Output the (x, y) coordinate of the center of the cell containing the given text.  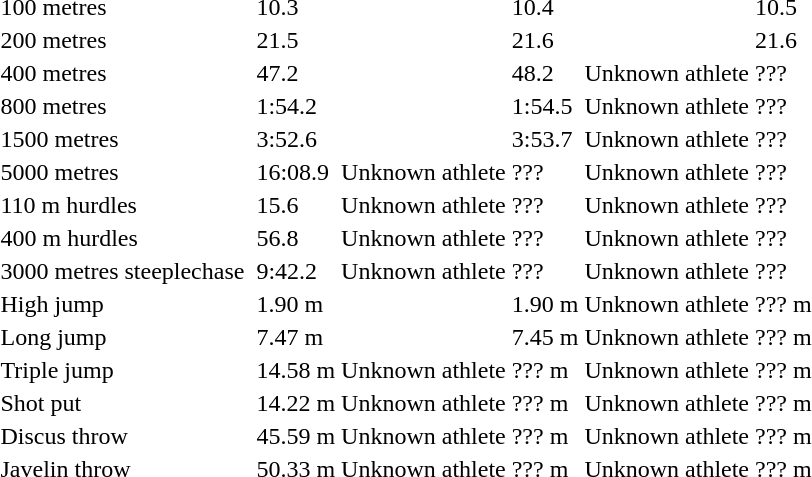
3:53.7 (545, 139)
9:42.2 (296, 271)
21.5 (296, 40)
56.8 (296, 238)
16:08.9 (296, 172)
7.47 m (296, 337)
15.6 (296, 205)
14.58 m (296, 370)
48.2 (545, 73)
47.2 (296, 73)
21.6 (545, 40)
3:52.6 (296, 139)
45.59 m (296, 436)
7.45 m (545, 337)
1:54.5 (545, 106)
1:54.2 (296, 106)
14.22 m (296, 403)
